Locate the cell with the specified text and output its (X, Y) center coordinate. 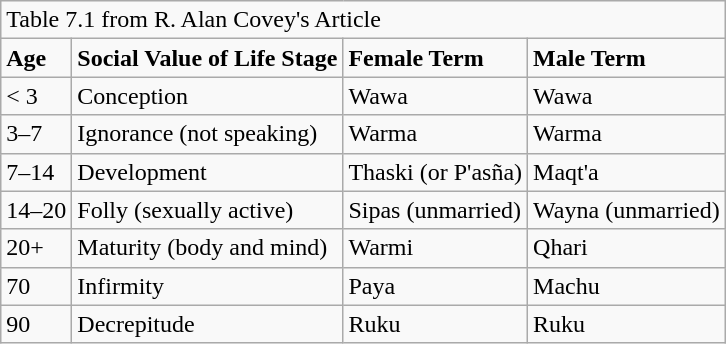
Infirmity (208, 286)
Decrepitude (208, 324)
90 (36, 324)
Warmi (436, 248)
Folly (sexually active) (208, 210)
Table 7.1 from R. Alan Covey's Article (364, 20)
Male Term (627, 58)
Age (36, 58)
Sipas (unmarried) (436, 210)
Social Value of Life Stage (208, 58)
3–7 (36, 134)
Conception (208, 96)
14–20 (36, 210)
Female Term (436, 58)
Thaski (or P'asña) (436, 172)
20+ (36, 248)
Maqt'a (627, 172)
Development (208, 172)
7–14 (36, 172)
Qhari (627, 248)
< 3 (36, 96)
Ignorance (not speaking) (208, 134)
70 (36, 286)
Wayna (unmarried) (627, 210)
Maturity (body and mind) (208, 248)
Paya (436, 286)
Machu (627, 286)
